Return (X, Y) of the center of cell containing provided text 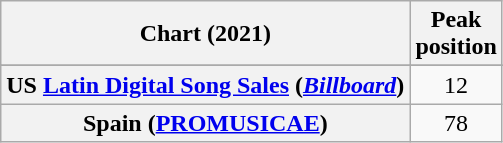
78 (456, 123)
US Latin Digital Song Sales (Billboard) (206, 85)
Peakposition (456, 34)
Chart (2021) (206, 34)
Spain (PROMUSICAE) (206, 123)
12 (456, 85)
